Extract the [x, y] coordinate from the center of the cell holding the provided text.  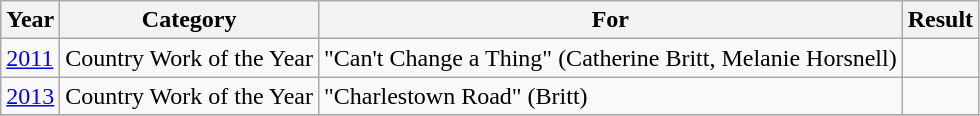
Category [190, 20]
2011 [30, 58]
Year [30, 20]
For [610, 20]
"Charlestown Road" (Britt) [610, 96]
2013 [30, 96]
Result [940, 20]
"Can't Change a Thing" (Catherine Britt, Melanie Horsnell) [610, 58]
